Return the [x, y] coordinate for the center point of the cell that contains the specified text.  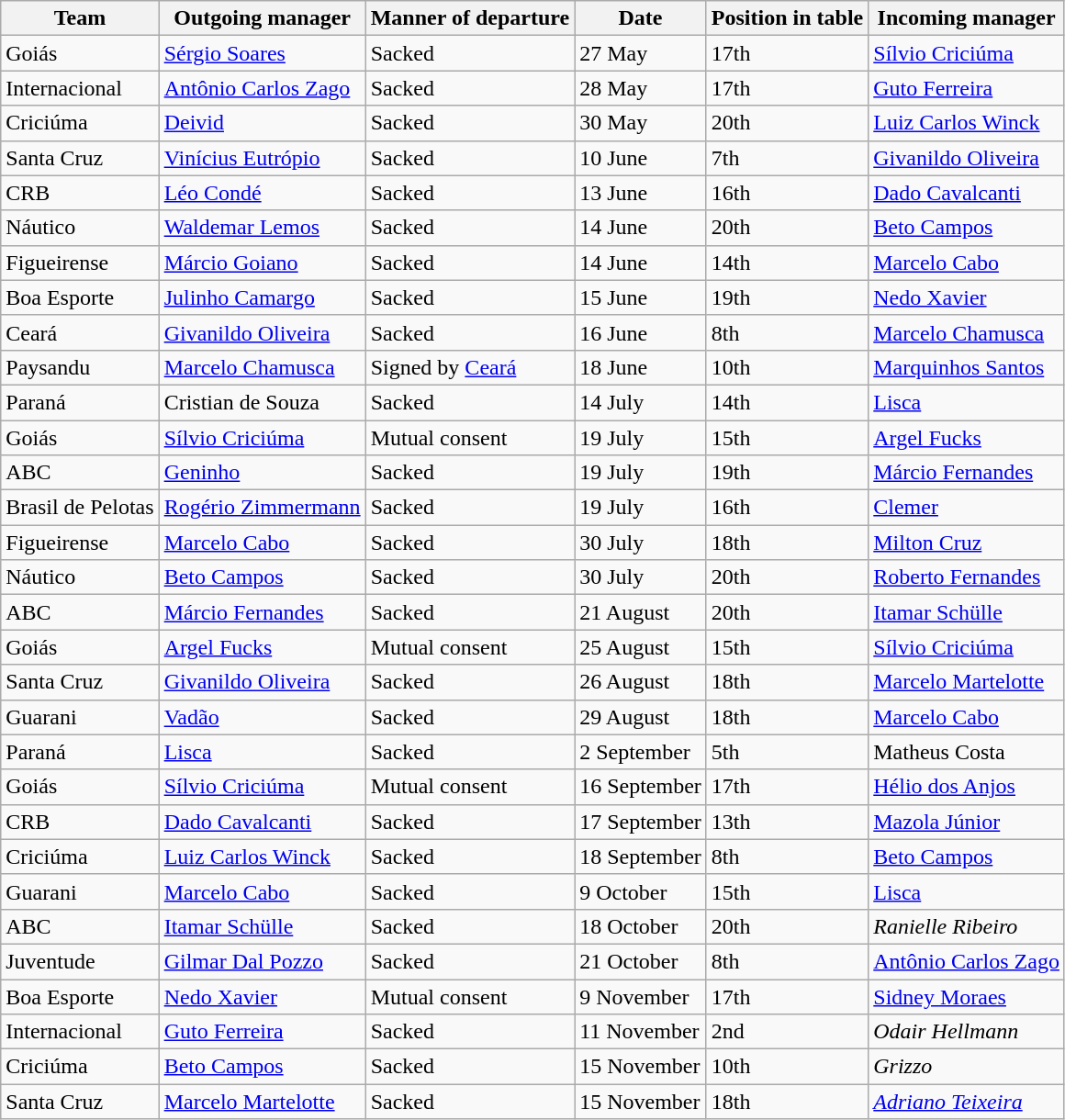
21 October [641, 961]
Outgoing manager [263, 18]
Léo Condé [263, 193]
18 October [641, 926]
18 June [641, 367]
Vadão [263, 717]
Rogério Zimmermann [263, 508]
Incoming manager [967, 18]
17 September [641, 822]
Sidney Moraes [967, 996]
Geninho [263, 473]
Márcio Goiano [263, 263]
Signed by Ceará [470, 367]
18 September [641, 857]
Date [641, 18]
9 October [641, 891]
Grizzo [967, 1067]
Manner of departure [470, 18]
29 August [641, 717]
7th [787, 158]
Juventude [80, 961]
25 August [641, 647]
Julinho Camargo [263, 297]
Vinícius Eutrópio [263, 158]
Ceará [80, 332]
Paysandu [80, 367]
Clemer [967, 508]
2nd [787, 1032]
Deivid [263, 123]
14 July [641, 402]
26 August [641, 682]
Brasil de Pelotas [80, 508]
10 June [641, 158]
Matheus Costa [967, 752]
21 August [641, 612]
Cristian de Souza [263, 402]
Milton Cruz [967, 543]
2 September [641, 752]
9 November [641, 996]
Team [80, 18]
16 September [641, 787]
5th [787, 752]
Hélio dos Anjos [967, 787]
Waldemar Lemos [263, 228]
30 May [641, 123]
28 May [641, 88]
11 November [641, 1032]
16 June [641, 332]
Mazola Júnior [967, 822]
27 May [641, 53]
Marquinhos Santos [967, 367]
Gilmar Dal Pozzo [263, 961]
15 June [641, 297]
Sérgio Soares [263, 53]
Adriano Teixeira [967, 1102]
13 June [641, 193]
Ranielle Ribeiro [967, 926]
13th [787, 822]
Odair Hellmann [967, 1032]
Roberto Fernandes [967, 577]
Position in table [787, 18]
